For the text-containing cell, return its midpoint in (X, Y) coordinate format. 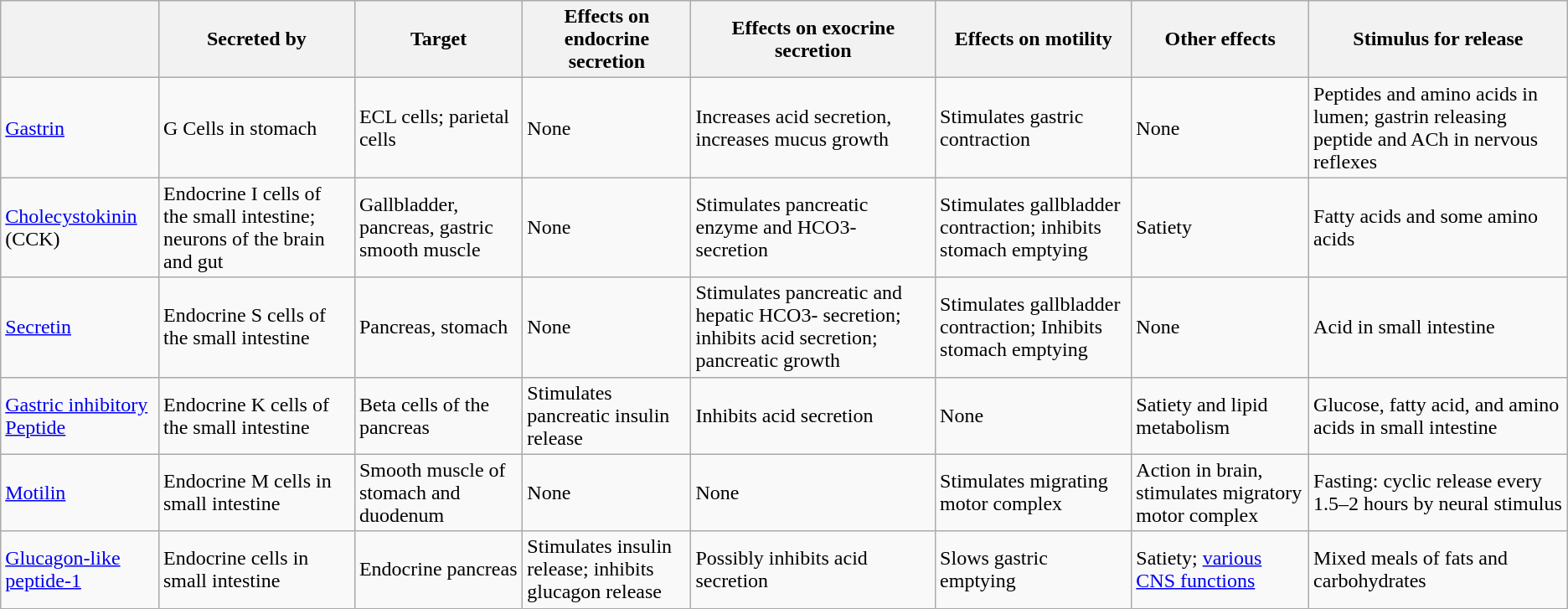
Stimulates gallbladder contraction; Inhibits stomach emptying (1034, 327)
Stimulates insulin release; inhibits glucagon release (606, 570)
Target (438, 39)
Fasting: cyclic release every 1.5–2 hours by neural stimulus (1439, 493)
Increases acid secretion, increases mucus growth (813, 127)
Other effects (1220, 39)
Stimulates pancreatic enzyme and HCO3- secretion (813, 228)
Stimulates gastric contraction (1034, 127)
Stimulates gallbladder contraction; inhibits stomach emptying (1034, 228)
Beta cells of the pancreas (438, 415)
Gastric inhibitory Peptide (80, 415)
Effects on endocrine secretion (606, 39)
Endocrine K cells of the small intestine (256, 415)
Glucagon-like peptide-1 (80, 570)
Possibly inhibits acid secretion (813, 570)
Peptides and amino acids in lumen; gastrin releasing peptide and ACh in nervous reflexes (1439, 127)
Effects on exocrine secretion (813, 39)
Glucose, fatty acid, and amino acids in small intestine (1439, 415)
Endocrine M cells in small intestine (256, 493)
ECL cells; parietal cells (438, 127)
Endocrine I cells of the small intestine; neurons of the brain and gut (256, 228)
Stimulates migrating motor complex (1034, 493)
Motilin (80, 493)
Satiety; various CNS functions (1220, 570)
Effects on motility (1034, 39)
Cholecystokinin (CCK) (80, 228)
Pancreas, stomach (438, 327)
Mixed meals of fats and carbohydrates (1439, 570)
Acid in small intestine (1439, 327)
Action in brain, stimulates migratory motor complex (1220, 493)
Slows gastric emptying (1034, 570)
Satiety and lipid metabolism (1220, 415)
Stimulates pancreatic insulin release (606, 415)
Endocrine pancreas (438, 570)
Endocrine S cells of the small intestine (256, 327)
G Cells in stomach (256, 127)
Secretin (80, 327)
Gastrin (80, 127)
Fatty acids and some amino acids (1439, 228)
Endocrine cells in small intestine (256, 570)
Satiety (1220, 228)
Stimulates pancreatic and hepatic HCO3- secretion; inhibits acid secretion; pancreatic growth (813, 327)
Smooth muscle of stomach and duodenum (438, 493)
Gallbladder, pancreas, gastric smooth muscle (438, 228)
Inhibits acid secretion (813, 415)
Secreted by (256, 39)
Stimulus for release (1439, 39)
